Return [x, y] of the center of cell containing provided text 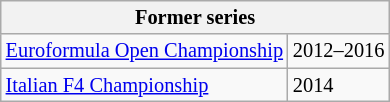
Italian F4 Championship [144, 85]
Euroformula Open Championship [144, 51]
Former series [196, 17]
2014 [338, 85]
2012–2016 [338, 51]
